Identify which cell holds the provided text, then report its [x, y] central coordinate. 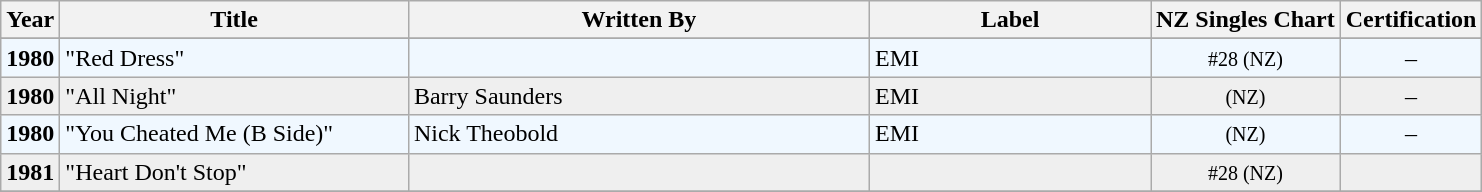
1981 [30, 172]
Nick Theobold [638, 134]
Written By [638, 20]
Year [30, 20]
"All Night" [234, 96]
NZ Singles Chart [1245, 20]
"Heart Don't Stop" [234, 172]
Title [234, 20]
"You Cheated Me (B Side)" [234, 134]
Barry Saunders [638, 96]
Label [1010, 20]
Certification [1411, 20]
"Red Dress" [234, 58]
